Extract the (X, Y) coordinate from the center of the cell holding the provided text.  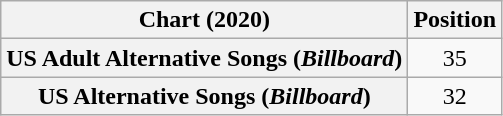
US Adult Alternative Songs (Billboard) (204, 58)
32 (455, 96)
Chart (2020) (204, 20)
35 (455, 58)
US Alternative Songs (Billboard) (204, 96)
Position (455, 20)
